Output the (X, Y) coordinate of the center of the cell containing the given text.  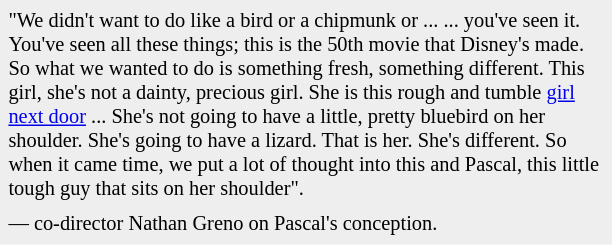
— co-director Nathan Greno on Pascal's conception. (306, 224)
